Determine the [x, y] coordinate at the center of the cell enclosing the given text.  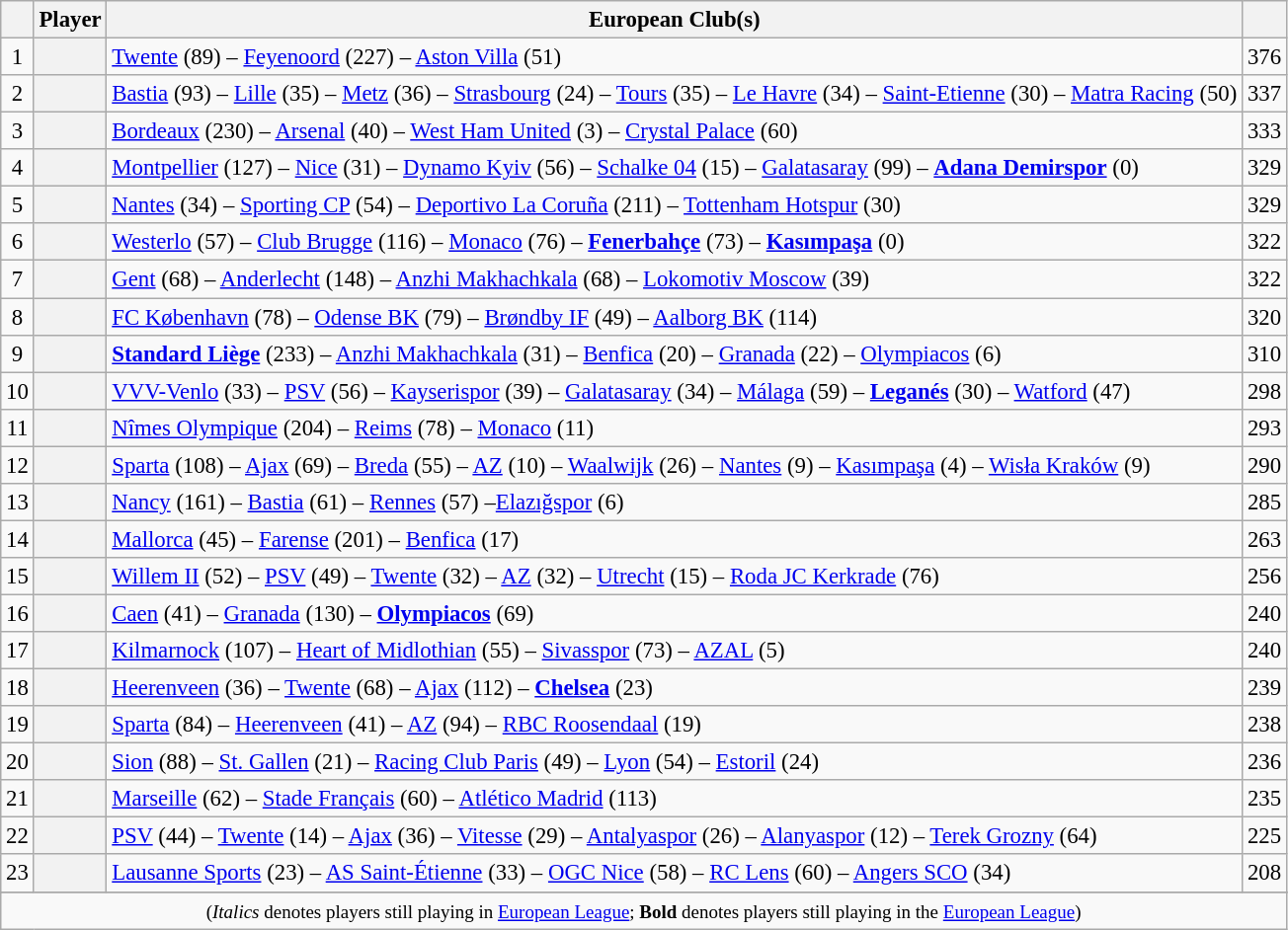
Marseille (62) – Stade Français (60) – Atlético Madrid (113) [675, 799]
VVV-Venlo (33) – PSV (56) – Kayserispor (39) – Galatasaray (34) – Málaga (59) – Leganés (30) – Watford (47) [675, 391]
376 [1264, 57]
16 [18, 613]
12 [18, 465]
10 [18, 391]
Sparta (84) – Heerenveen (41) – AZ (94) – RBC Roosendaal (19) [675, 725]
Sion (88) – St. Gallen (21) – Racing Club Paris (49) – Lyon (54) – Estoril (24) [675, 762]
Mallorca (45) – Farense (201) – Benfica (17) [675, 539]
3 [18, 131]
6 [18, 242]
Sparta (108) – Ajax (69) – Breda (55) – AZ (10) – Waalwijk (26) – Nantes (9) – Kasımpaşa (4) – Wisła Kraków (9) [675, 465]
Heerenveen (36) – Twente (68) – Ajax (112) – Chelsea (23) [675, 688]
238 [1264, 725]
Player [70, 20]
Standard Liège (233) – Anzhi Makhachkala (31) – Benfica (20) – Granada (22) – Olympiacos (6) [675, 353]
298 [1264, 391]
293 [1264, 427]
333 [1264, 131]
9 [18, 353]
Nancy (161) – Bastia (61) – Rennes (57) –Elazığspor (6) [675, 503]
290 [1264, 465]
Nantes (34) – Sporting CP (54) – Deportivo La Coruña (211) – Tottenham Hotspur (30) [675, 205]
Nîmes Olympique (204) – Reims (78) – Monaco (11) [675, 427]
235 [1264, 799]
15 [18, 577]
5 [18, 205]
7 [18, 279]
Gent (68) – Anderlecht (148) – Anzhi Makhachkala (68) – Lokomotiv Moscow (39) [675, 279]
Montpellier (127) – Nice (31) – Dynamo Kyiv (56) – Schalke 04 (15) – Galatasaray (99) – Adana Demirspor (0) [675, 168]
Bastia (93) – Lille (35) – Metz (36) – Strasbourg (24) – Tours (35) – Le Havre (34) – Saint-Etienne (30) – Matra Racing (50) [675, 94]
4 [18, 168]
22 [18, 836]
256 [1264, 577]
18 [18, 688]
20 [18, 762]
Bordeaux (230) – Arsenal (40) – West Ham United (3) – Crystal Palace (60) [675, 131]
285 [1264, 503]
PSV (44) – Twente (14) – Ajax (36) – Vitesse (29) – Antalyaspor (26) – Alanyaspor (12) – Terek Grozny (64) [675, 836]
European Club(s) [675, 20]
239 [1264, 688]
236 [1264, 762]
Lausanne Sports (23) – AS Saint-Étienne (33) – OGC Nice (58) – RC Lens (60) – Angers SCO (34) [675, 874]
Twente (89) – Feyenoord (227) – Aston Villa (51) [675, 57]
19 [18, 725]
310 [1264, 353]
2 [18, 94]
320 [1264, 317]
(Italics denotes players still playing in European League; Bold denotes players still playing in the European League) [644, 910]
208 [1264, 874]
Caen (41) – Granada (130) – Olympiacos (69) [675, 613]
1 [18, 57]
FC København (78) – Odense BK (79) – Brøndby IF (49) – Aalborg BK (114) [675, 317]
14 [18, 539]
Westerlo (57) – Club Brugge (116) – Monaco (76) – Fenerbahçe (73) – Kasımpaşa (0) [675, 242]
263 [1264, 539]
23 [18, 874]
Willem II (52) – PSV (49) – Twente (32) – AZ (32) – Utrecht (15) – Roda JC Kerkrade (76) [675, 577]
21 [18, 799]
225 [1264, 836]
17 [18, 651]
13 [18, 503]
337 [1264, 94]
Kilmarnock (107) – Heart of Midlothian (55) – Sivasspor (73) – AZAL (5) [675, 651]
8 [18, 317]
11 [18, 427]
